Search for the cell housing the specified text and yield its (x, y) center coordinate. 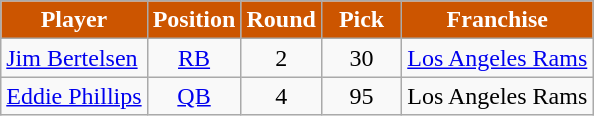
QB (194, 96)
RB (194, 58)
Jim Bertelsen (74, 58)
4 (281, 96)
30 (361, 58)
Franchise (498, 20)
Eddie Phillips (74, 96)
Position (194, 20)
Round (281, 20)
Player (74, 20)
2 (281, 58)
Pick (361, 20)
95 (361, 96)
